From the cell containing the given text, extract its center point as (X, Y) coordinate. 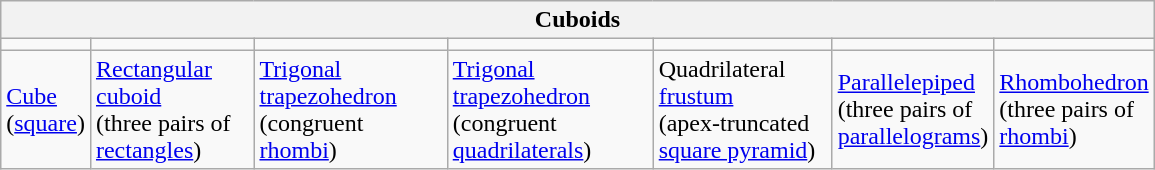
Parallelepiped(three pairs ofparallelograms) (913, 110)
Rhombohedron(three pairs ofrhombi) (1074, 110)
Cuboids (578, 20)
Rectangular cuboid(three pairs ofrectangles) (172, 110)
Trigonal trapezohedron(congruent quadrilaterals) (550, 110)
Quadrilateral frustum(apex-truncatedsquare pyramid) (742, 110)
Trigonal trapezohedron(congruent rhombi) (350, 110)
Cube(square) (46, 110)
